Search for the cell housing the specified text and yield its [x, y] center coordinate. 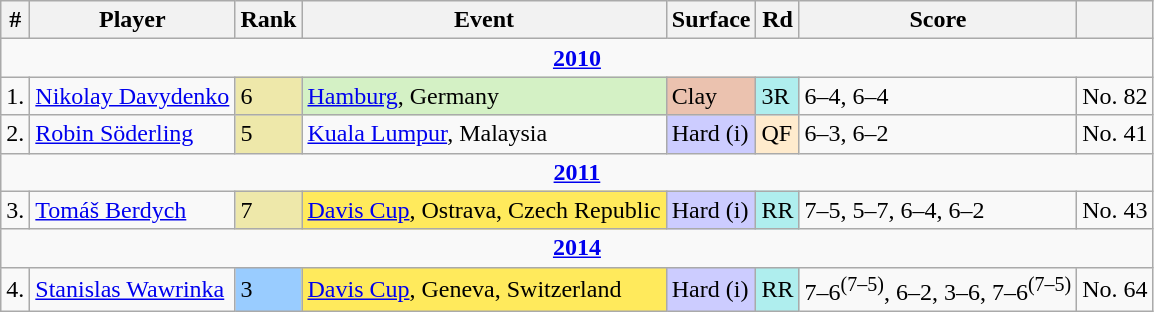
Surface [711, 20]
Robin Söderling [132, 134]
1. [16, 96]
Player [132, 20]
6–3, 6–2 [938, 134]
No. 82 [1115, 96]
4. [16, 290]
Clay [711, 96]
3. [16, 210]
3R [778, 96]
2010 [577, 58]
Event [484, 20]
Rd [778, 20]
2. [16, 134]
Rank [268, 20]
Kuala Lumpur, Malaysia [484, 134]
No. 43 [1115, 210]
Hamburg, Germany [484, 96]
6–4, 6–4 [938, 96]
6 [268, 96]
# [16, 20]
7–6(7–5), 6–2, 3–6, 7–6(7–5) [938, 290]
Stanislas Wawrinka [132, 290]
No. 64 [1115, 290]
Davis Cup, Geneva, Switzerland [484, 290]
Score [938, 20]
7–5, 5–7, 6–4, 6–2 [938, 210]
QF [778, 134]
Davis Cup, Ostrava, Czech Republic [484, 210]
2014 [577, 248]
2011 [577, 172]
7 [268, 210]
No. 41 [1115, 134]
Tomáš Berdych [132, 210]
5 [268, 134]
3 [268, 290]
Nikolay Davydenko [132, 96]
